Determine the [X, Y] coordinate at the center of the cell enclosing the given text.  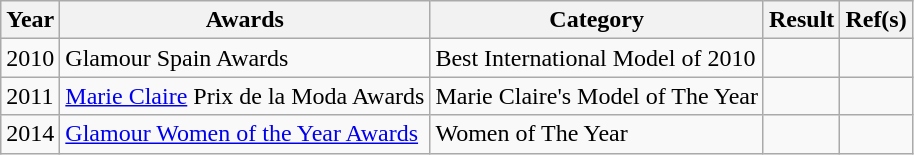
Glamour Women of the Year Awards [245, 134]
Result [801, 20]
Women of The Year [597, 134]
Best International Model of 2010 [597, 58]
Awards [245, 20]
Category [597, 20]
Year [30, 20]
2011 [30, 96]
Glamour Spain Awards [245, 58]
2014 [30, 134]
2010 [30, 58]
Marie Claire's Model of The Year [597, 96]
Marie Claire Prix de la Moda Awards [245, 96]
Ref(s) [876, 20]
